Provide the [X, Y] coordinate of the cell's center where the given text is located.  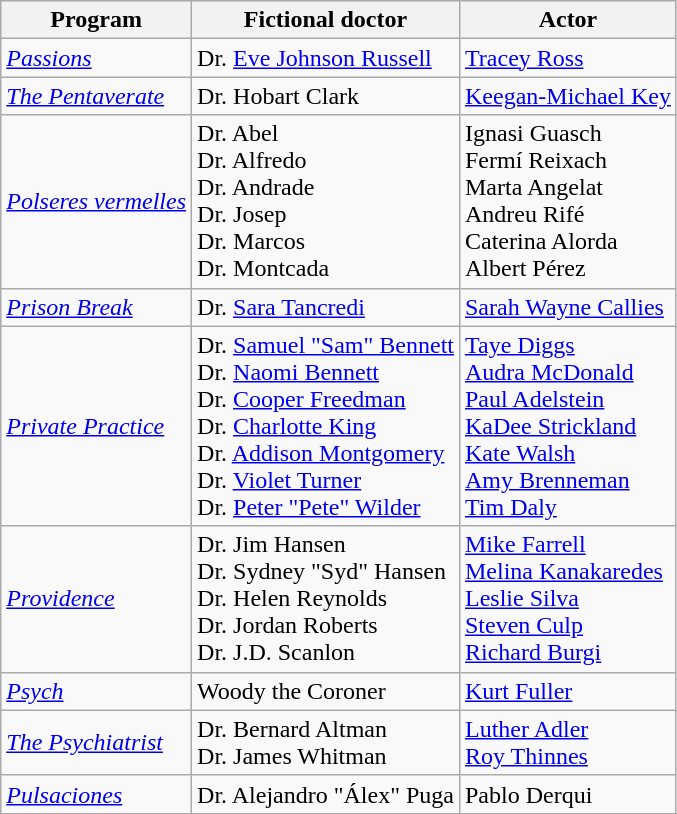
Program [96, 20]
The Psychiatrist [96, 742]
Luther AdlerRoy Thinnes [568, 742]
Private Practice [96, 426]
Dr. Bernard AltmanDr. James Whitman [326, 742]
Dr. Hobart Clark [326, 96]
Psych [96, 691]
Dr. Sara Tancredi [326, 307]
Dr. Jim HansenDr. Sydney "Syd" HansenDr. Helen ReynoldsDr. Jordan RobertsDr. J.D. Scanlon [326, 599]
Ignasi GuaschFermí ReixachMarta AngelatAndreu RiféCaterina AlordaAlbert Pérez [568, 202]
Pulsaciones [96, 794]
Dr. Eve Johnson Russell [326, 58]
Actor [568, 20]
Mike FarrellMelina KanakaredesLeslie SilvaSteven CulpRichard Burgi [568, 599]
Pablo Derqui [568, 794]
Tracey Ross [568, 58]
Fictional doctor [326, 20]
Polseres vermelles [96, 202]
Taye DiggsAudra McDonaldPaul AdelsteinKaDee StricklandKate WalshAmy BrennemanTim Daly [568, 426]
Prison Break [96, 307]
The Pentaverate [96, 96]
Woody the Coroner [326, 691]
Keegan-Michael Key [568, 96]
Dr. Alejandro "Álex" Puga [326, 794]
Providence [96, 599]
Dr. Samuel "Sam" BennettDr. Naomi BennettDr. Cooper FreedmanDr. Charlotte KingDr. Addison MontgomeryDr. Violet TurnerDr. Peter "Pete" Wilder [326, 426]
Passions [96, 58]
Kurt Fuller [568, 691]
Sarah Wayne Callies [568, 307]
Dr. AbelDr. AlfredoDr. AndradeDr. JosepDr. MarcosDr. Montcada [326, 202]
